Return [X, Y] of the center of cell containing provided text 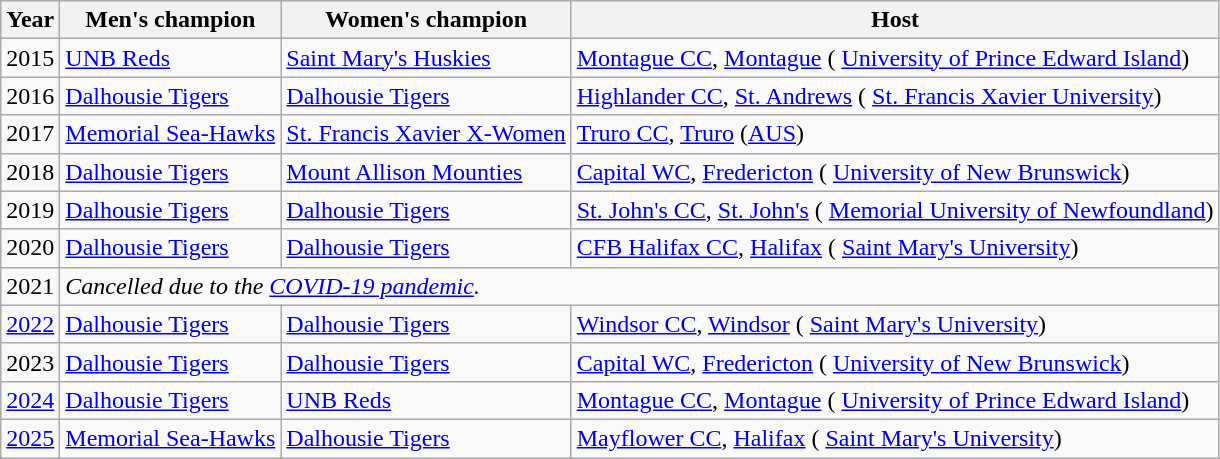
CFB Halifax CC, Halifax ( Saint Mary's University) [895, 248]
Men's champion [170, 20]
Host [895, 20]
2018 [30, 172]
2015 [30, 58]
Mayflower CC, Halifax ( Saint Mary's University) [895, 438]
Saint Mary's Huskies [426, 58]
2017 [30, 134]
Cancelled due to the COVID-19 pandemic. [640, 286]
Mount Allison Mounties [426, 172]
2023 [30, 362]
2019 [30, 210]
2020 [30, 248]
2021 [30, 286]
2024 [30, 400]
St. Francis Xavier X-Women [426, 134]
St. John's CC, St. John's ( Memorial University of Newfoundland) [895, 210]
Year [30, 20]
Highlander CC, St. Andrews ( St. Francis Xavier University) [895, 96]
2025 [30, 438]
2022 [30, 324]
2016 [30, 96]
Windsor CC, Windsor ( Saint Mary's University) [895, 324]
Truro CC, Truro (AUS) [895, 134]
Women's champion [426, 20]
